Provide the [x, y] coordinate of the cell's center where the given text is located.  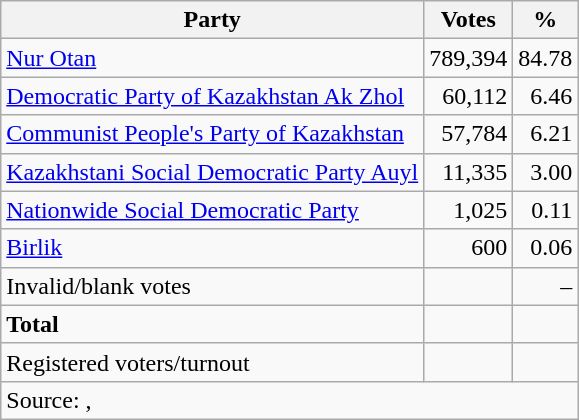
Nationwide Social Democratic Party [212, 210]
Democratic Party of Kazakhstan Ak Zhol [212, 96]
6.21 [546, 134]
84.78 [546, 58]
Communist People's Party of Kazakhstan [212, 134]
% [546, 20]
Kazakhstani Social Democratic Party Auyl [212, 172]
Nur Otan [212, 58]
600 [468, 248]
Source: , [290, 400]
Votes [468, 20]
Total [212, 324]
57,784 [468, 134]
– [546, 286]
Birlik [212, 248]
Invalid/blank votes [212, 286]
60,112 [468, 96]
Registered voters/turnout [212, 362]
Party [212, 20]
3.00 [546, 172]
6.46 [546, 96]
11,335 [468, 172]
789,394 [468, 58]
0.11 [546, 210]
1,025 [468, 210]
0.06 [546, 248]
